Extract the [x, y] coordinate from the center of the cell holding the provided text.  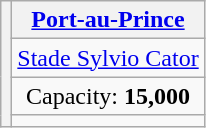
Port-au-Prince [108, 20]
Capacity: 15,000 [108, 96]
Stade Sylvio Cator [108, 58]
